Find where the given text appears and provide that cell's center as [X, Y] coordinate. 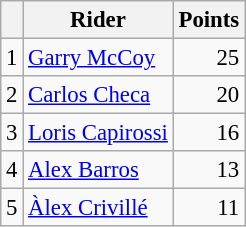
Loris Capirossi [98, 133]
1 [12, 58]
13 [208, 170]
16 [208, 133]
Rider [98, 20]
2 [12, 95]
3 [12, 133]
4 [12, 170]
Àlex Crivillé [98, 208]
20 [208, 95]
11 [208, 208]
5 [12, 208]
Points [208, 20]
Garry McCoy [98, 58]
25 [208, 58]
Alex Barros [98, 170]
Carlos Checa [98, 95]
